Provide the (x, y) coordinate of the cell's center where the given text is located.  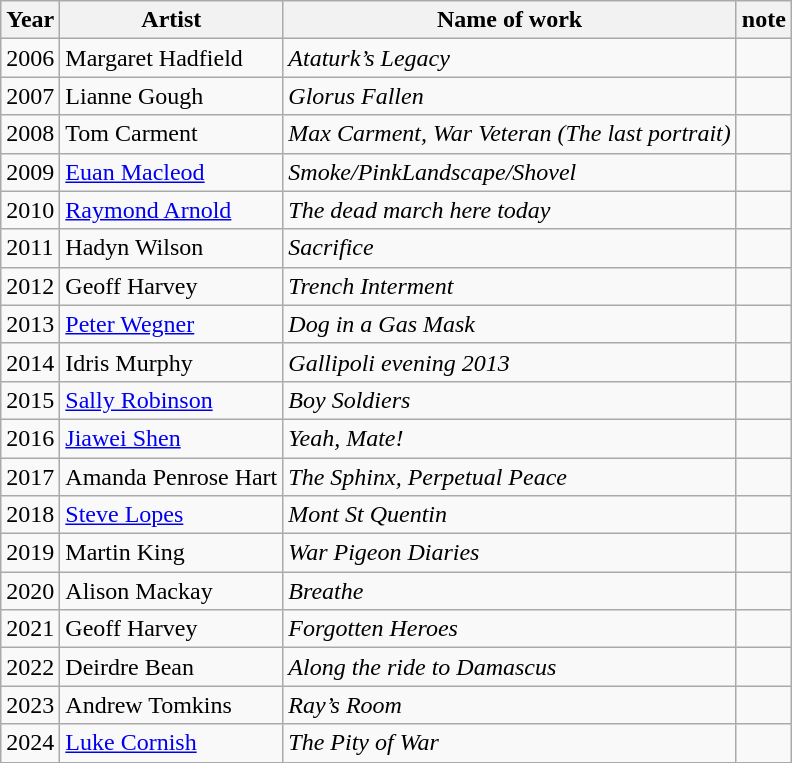
Boy Soldiers (510, 400)
2022 (30, 667)
Ray’s Room (510, 705)
Margaret Hadfield (172, 58)
Peter Wegner (172, 324)
2011 (30, 248)
Name of work (510, 20)
2007 (30, 96)
Ataturk’s Legacy (510, 58)
2009 (30, 172)
Deirdre Bean (172, 667)
The dead march here today (510, 210)
Breathe (510, 591)
Artist (172, 20)
The Sphinx, Perpetual Peace (510, 477)
2021 (30, 629)
Hadyn Wilson (172, 248)
The Pity of War (510, 743)
Andrew Tomkins (172, 705)
2013 (30, 324)
Smoke/PinkLandscape/Shovel (510, 172)
2024 (30, 743)
2020 (30, 591)
2018 (30, 515)
Yeah, Mate! (510, 438)
Year (30, 20)
Forgotten Heroes (510, 629)
2008 (30, 134)
Tom Carment (172, 134)
Idris Murphy (172, 362)
Mont St Quentin (510, 515)
2006 (30, 58)
2010 (30, 210)
Gallipoli evening 2013 (510, 362)
2015 (30, 400)
2017 (30, 477)
2014 (30, 362)
Dog in a Gas Mask (510, 324)
Martin King (172, 553)
Along the ride to Damascus (510, 667)
Luke Cornish (172, 743)
Glorus Fallen (510, 96)
Euan Macleod (172, 172)
Jiawei Shen (172, 438)
Alison Mackay (172, 591)
2019 (30, 553)
Sally Robinson (172, 400)
Raymond Arnold (172, 210)
Steve Lopes (172, 515)
2012 (30, 286)
2016 (30, 438)
Amanda Penrose Hart (172, 477)
note (764, 20)
Lianne Gough (172, 96)
Trench Interment (510, 286)
War Pigeon Diaries (510, 553)
2023 (30, 705)
Sacrifice (510, 248)
Max Carment, War Veteran (The last portrait) (510, 134)
